Provide the (X, Y) coordinate of the cell's center where the given text is located.  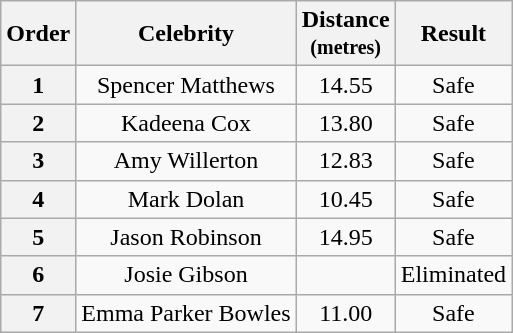
Amy Willerton (186, 161)
11.00 (346, 313)
Result (453, 34)
3 (38, 161)
Spencer Matthews (186, 85)
Kadeena Cox (186, 123)
12.83 (346, 161)
Josie Gibson (186, 275)
6 (38, 275)
Emma Parker Bowles (186, 313)
10.45 (346, 199)
7 (38, 313)
Distance(metres) (346, 34)
4 (38, 199)
Mark Dolan (186, 199)
14.55 (346, 85)
2 (38, 123)
Order (38, 34)
1 (38, 85)
Celebrity (186, 34)
Jason Robinson (186, 237)
5 (38, 237)
14.95 (346, 237)
13.80 (346, 123)
Eliminated (453, 275)
